Scan for the cell matching the given text and deliver its (X, Y) coordinate at center. 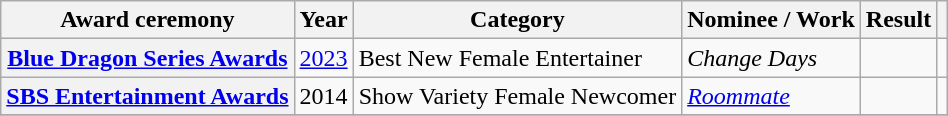
2014 (324, 96)
2023 (324, 58)
Nominee / Work (772, 20)
Best New Female Entertainer (518, 58)
Result (898, 20)
Year (324, 20)
Change Days (772, 58)
Category (518, 20)
Show Variety Female Newcomer (518, 96)
Roommate (772, 96)
SBS Entertainment Awards (148, 96)
Award ceremony (148, 20)
Blue Dragon Series Awards (148, 58)
